Search for the cell housing the specified text and yield its (x, y) center coordinate. 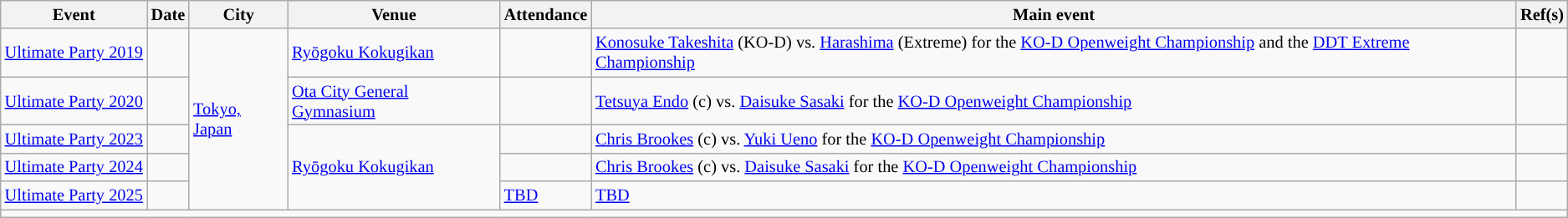
Venue (394, 14)
Tokyo, Japan (238, 119)
Ultimate Party 2025 (74, 195)
Ultimate Party 2019 (74, 53)
Chris Brookes (c) vs. Yuki Ueno for the KO-D Openweight Championship (1054, 139)
Ultimate Party 2020 (74, 101)
Ultimate Party 2023 (74, 139)
Attendance (545, 14)
Main event (1054, 14)
Ultimate Party 2024 (74, 167)
Tetsuya Endo (c) vs. Daisuke Sasaki for the KO-D Openweight Championship (1054, 101)
Ota City General Gymnasium (394, 101)
Chris Brookes (c) vs. Daisuke Sasaki for the KO-D Openweight Championship (1054, 167)
Ref(s) (1542, 14)
Date (168, 14)
Konosuke Takeshita (KO-D) vs. Harashima (Extreme) for the KO-D Openweight Championship and the DDT Extreme Championship (1054, 53)
Event (74, 14)
City (238, 14)
